Search for the cell housing the specified text and yield its (x, y) center coordinate. 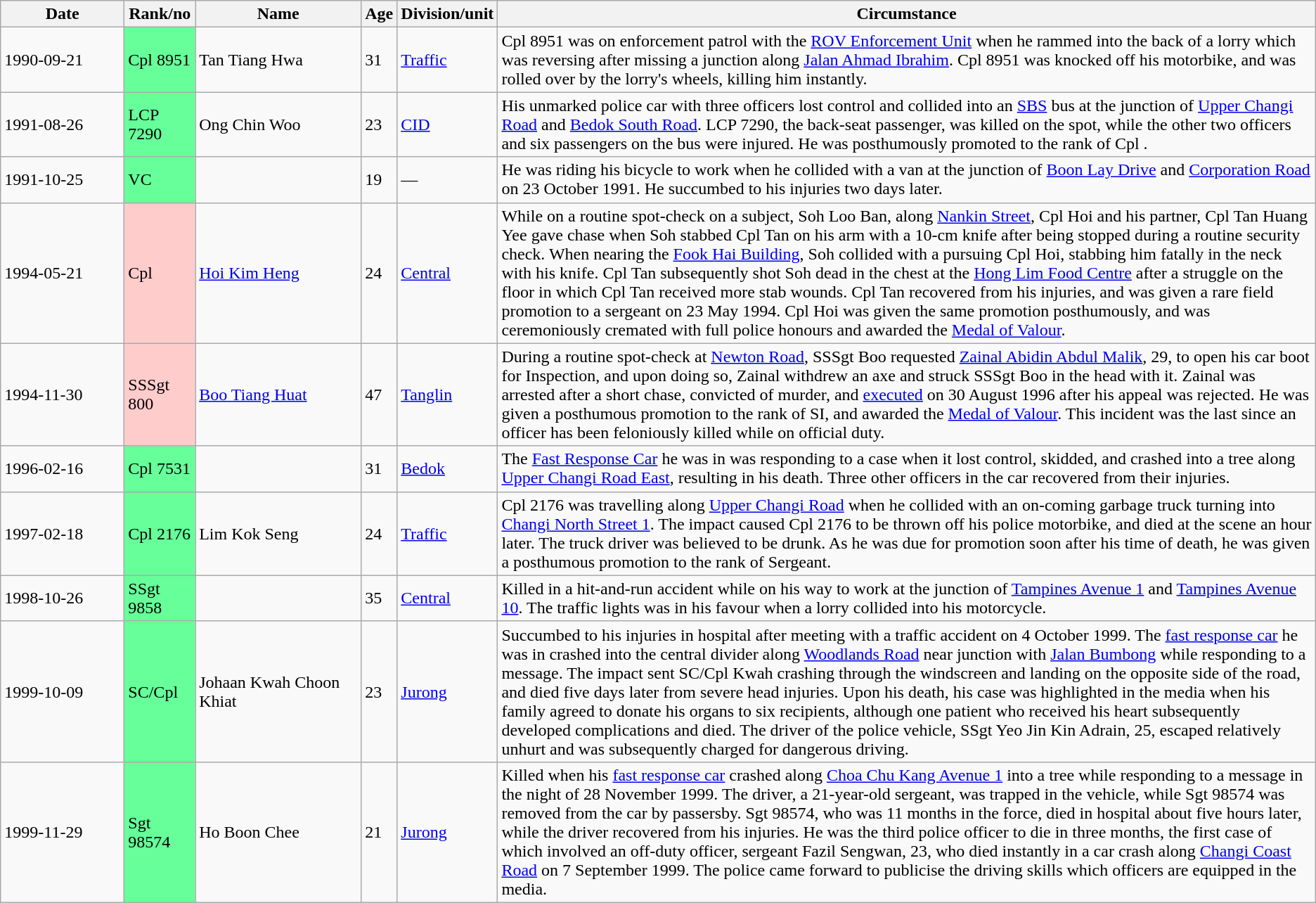
1999-10-09 (63, 691)
VC (160, 180)
Johaan Kwah Choon Khiat (278, 691)
Circumstance (907, 14)
47 (380, 395)
35 (380, 598)
LCP 7290 (160, 124)
Tan Tiang Hwa (278, 60)
Sgt 98574 (160, 832)
19 (380, 180)
Lim Kok Seng (278, 533)
Ong Chin Woo (278, 124)
Division/unit (447, 14)
Name (278, 14)
Age (380, 14)
— (447, 180)
Bedok (447, 468)
1994-11-30 (63, 395)
21 (380, 832)
1997-02-18 (63, 533)
1998-10-26 (63, 598)
1990-09-21 (63, 60)
1996-02-16 (63, 468)
Rank/no (160, 14)
Cpl 7531 (160, 468)
SSSgt 800 (160, 395)
SSgt 9858 (160, 598)
Tanglin (447, 395)
Ho Boon Chee (278, 832)
1991-08-26 (63, 124)
1994-05-21 (63, 273)
Hoi Kim Heng (278, 273)
CID (447, 124)
Cpl (160, 273)
SC/Cpl (160, 691)
1999-11-29 (63, 832)
Cpl 8951 (160, 60)
Cpl 2176 (160, 533)
1991-10-25 (63, 180)
Date (63, 14)
Boo Tiang Huat (278, 395)
